For the text-containing cell, return its midpoint in [X, Y] coordinate format. 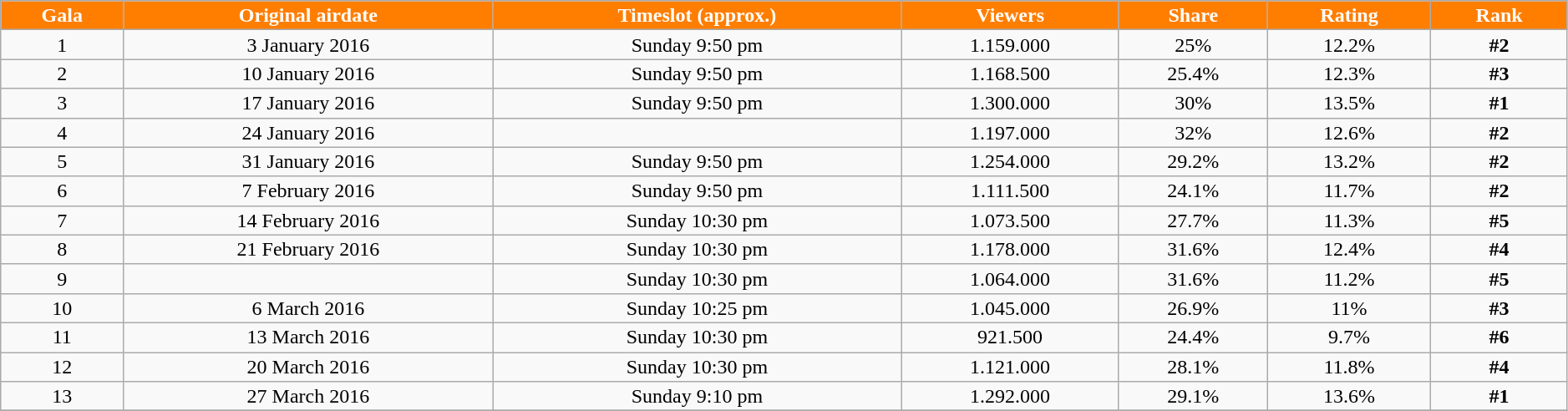
Share [1193, 15]
24 January 2016 [308, 132]
1.159.000 [1011, 45]
11.8% [1349, 368]
31 January 2016 [308, 162]
921.500 [1011, 337]
11.3% [1349, 221]
24.1% [1193, 190]
13.2% [1349, 162]
26.9% [1193, 307]
27 March 2016 [308, 396]
1.111.500 [1011, 190]
9 [62, 279]
8 [62, 249]
25.4% [1193, 74]
Viewers [1011, 15]
1 [62, 45]
12.2% [1349, 45]
20 March 2016 [308, 368]
29.1% [1193, 396]
27.7% [1193, 221]
Rank [1499, 15]
11 [62, 337]
25% [1193, 45]
7 February 2016 [308, 190]
17 January 2016 [308, 104]
5 [62, 162]
4 [62, 132]
1.300.000 [1011, 104]
7 [62, 221]
28.1% [1193, 368]
Gala [62, 15]
11% [1349, 307]
1.045.000 [1011, 307]
9.7% [1349, 337]
11.2% [1349, 279]
1.073.500 [1011, 221]
13 [62, 396]
13 March 2016 [308, 337]
12.6% [1349, 132]
1.254.000 [1011, 162]
6 [62, 190]
10 January 2016 [308, 74]
10 [62, 307]
2 [62, 74]
1.064.000 [1011, 279]
29.2% [1193, 162]
13.5% [1349, 104]
24.4% [1193, 337]
1.292.000 [1011, 396]
1.121.000 [1011, 368]
30% [1193, 104]
Sunday 9:10 pm [697, 396]
3 January 2016 [308, 45]
1.168.500 [1011, 74]
14 February 2016 [308, 221]
32% [1193, 132]
1.197.000 [1011, 132]
3 [62, 104]
Rating [1349, 15]
1.178.000 [1011, 249]
21 February 2016 [308, 249]
6 March 2016 [308, 307]
Original airdate [308, 15]
Sunday 10:25 pm [697, 307]
Timeslot (approx.) [697, 15]
11.7% [1349, 190]
12 [62, 368]
13.6% [1349, 396]
#6 [1499, 337]
12.3% [1349, 74]
12.4% [1349, 249]
